Return the (X, Y) coordinate for the center point of the cell that contains the specified text.  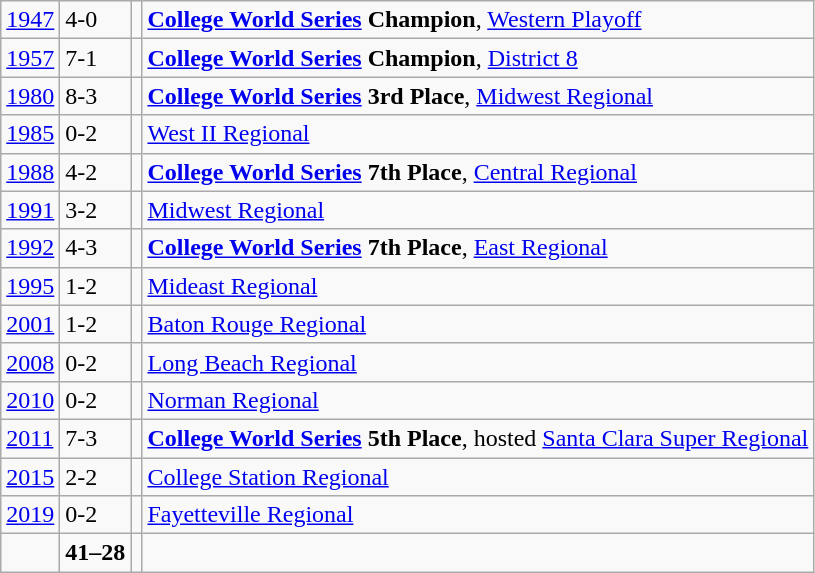
College World Series 7th Place, Central Regional (478, 172)
1947 (30, 20)
4-0 (96, 20)
1957 (30, 58)
College World Series Champion, District 8 (478, 58)
Midwest Regional (478, 210)
2008 (30, 362)
1980 (30, 96)
2019 (30, 515)
Norman Regional (478, 400)
2015 (30, 477)
1991 (30, 210)
West II Regional (478, 134)
41–28 (96, 553)
Fayetteville Regional (478, 515)
College World Series 7th Place, East Regional (478, 248)
7-1 (96, 58)
7-3 (96, 438)
2-2 (96, 477)
College World Series Champion, Western Playoff (478, 20)
College Station Regional (478, 477)
4-2 (96, 172)
College World Series 3rd Place, Midwest Regional (478, 96)
1992 (30, 248)
2001 (30, 324)
1988 (30, 172)
2011 (30, 438)
Mideast Regional (478, 286)
Long Beach Regional (478, 362)
Baton Rouge Regional (478, 324)
1995 (30, 286)
2010 (30, 400)
4-3 (96, 248)
8-3 (96, 96)
1985 (30, 134)
3-2 (96, 210)
College World Series 5th Place, hosted Santa Clara Super Regional (478, 438)
